Pinpoint the cell where the given text exists, returning its [x, y] midpoint coordinate. 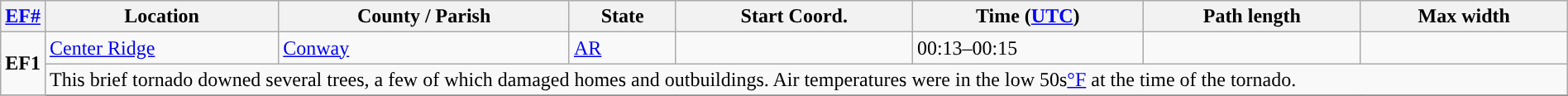
Start Coord. [794, 17]
Center Ridge [161, 48]
Time (UTC) [1027, 17]
EF# [23, 17]
State [622, 17]
00:13–00:15 [1027, 48]
County / Parish [424, 17]
Conway [424, 48]
Location [161, 17]
AR [622, 48]
Path length [1252, 17]
Max width [1464, 17]
EF1 [23, 64]
